Detect which cell encompasses the target text, then output its [x, y] center coordinate. 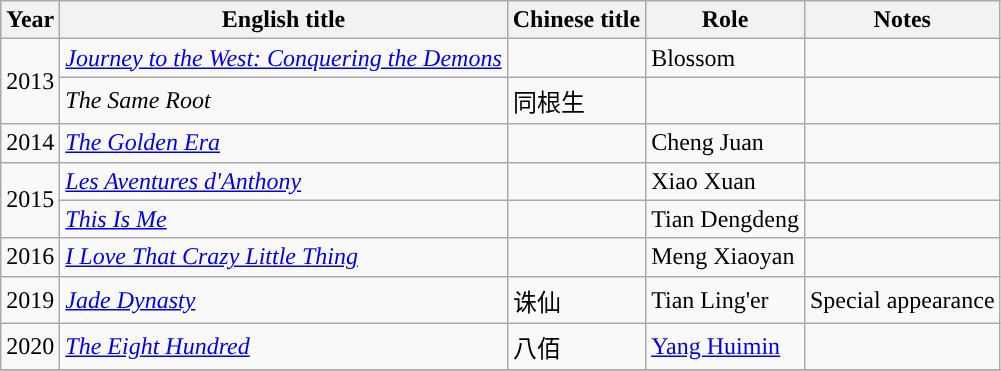
Jade Dynasty [284, 300]
Blossom [726, 58]
Special appearance [902, 300]
诛仙 [576, 300]
Journey to the West: Conquering the Demons [284, 58]
2016 [30, 257]
2020 [30, 346]
Les Aventures d'Anthony [284, 181]
Role [726, 20]
I Love That Crazy Little Thing [284, 257]
This Is Me [284, 219]
2015 [30, 200]
2014 [30, 143]
同根生 [576, 100]
Year [30, 20]
Notes [902, 20]
Cheng Juan [726, 143]
English title [284, 20]
Chinese title [576, 20]
Xiao Xuan [726, 181]
八佰 [576, 346]
The Same Root [284, 100]
Yang Huimin [726, 346]
2019 [30, 300]
Tian Ling'er [726, 300]
The Eight Hundred [284, 346]
The Golden Era [284, 143]
Tian Dengdeng [726, 219]
2013 [30, 82]
Meng Xiaoyan [726, 257]
